Search for the cell housing the specified text and yield its [x, y] center coordinate. 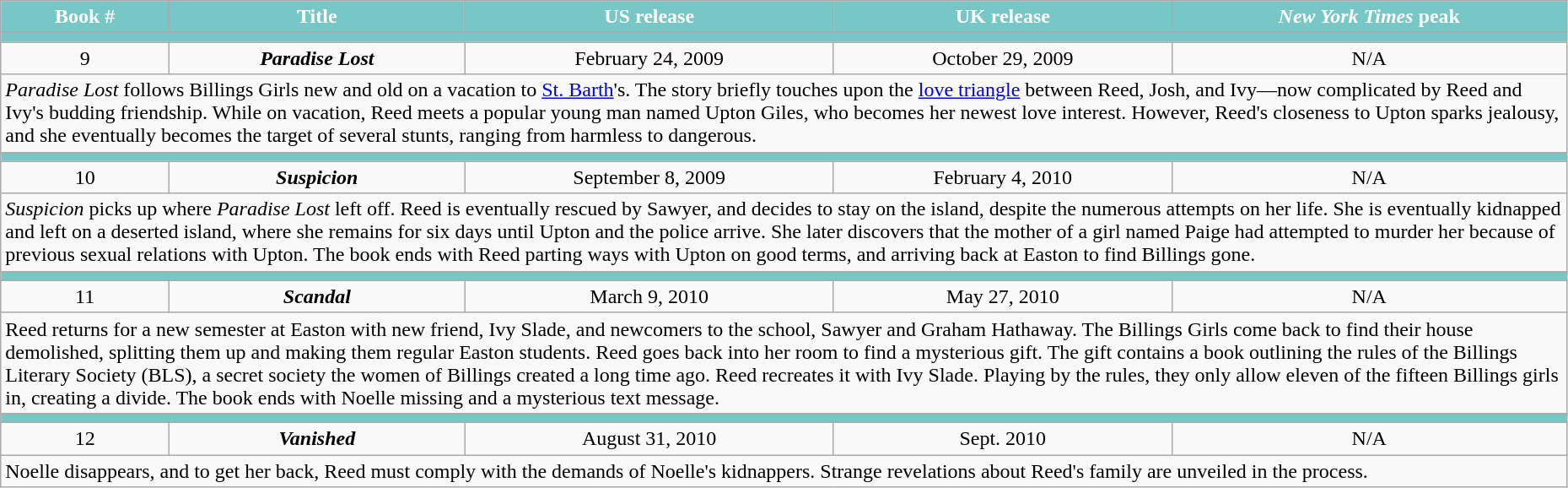
US release [649, 17]
New York Times peak [1369, 17]
May 27, 2010 [1002, 296]
Vanished [317, 438]
Sept. 2010 [1002, 438]
Book # [85, 17]
September 8, 2009 [649, 177]
February 4, 2010 [1002, 177]
10 [85, 177]
March 9, 2010 [649, 296]
Scandal [317, 296]
August 31, 2010 [649, 438]
12 [85, 438]
UK release [1002, 17]
Paradise Lost [317, 58]
Suspicion [317, 177]
9 [85, 58]
October 29, 2009 [1002, 58]
11 [85, 296]
Title [317, 17]
February 24, 2009 [649, 58]
